Find where the given text appears and provide that cell's center as (x, y) coordinate. 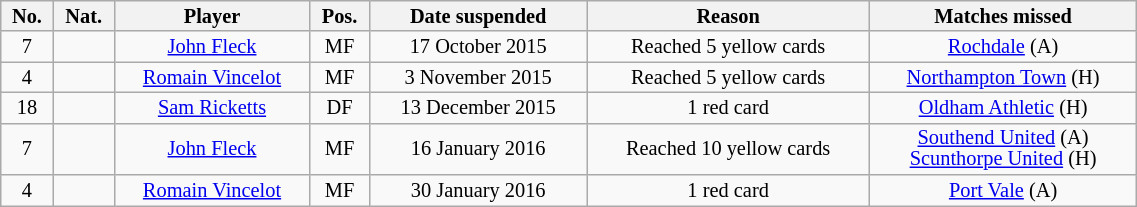
30 January 2016 (478, 190)
Reached 10 yellow cards (728, 149)
Player (212, 16)
17 October 2015 (478, 46)
DF (340, 108)
Rochdale (A) (1003, 46)
Matches missed (1003, 16)
18 (27, 108)
Date suspended (478, 16)
Southend United (A)Scunthorpe United (H) (1003, 149)
No. (27, 16)
Reason (728, 16)
3 November 2015 (478, 78)
Nat. (84, 16)
Port Vale (A) (1003, 190)
Oldham Athletic (H) (1003, 108)
Northampton Town (H) (1003, 78)
16 January 2016 (478, 149)
Sam Ricketts (212, 108)
Pos. (340, 16)
13 December 2015 (478, 108)
